Find where the given text appears and provide that cell's center as (x, y) coordinate. 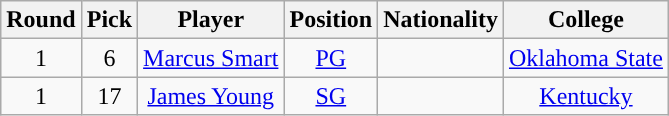
Player (211, 20)
Round (41, 20)
Position (331, 20)
Marcus Smart (211, 58)
SG (331, 96)
College (586, 20)
17 (109, 96)
Oklahoma State (586, 58)
Nationality (441, 20)
6 (109, 58)
Pick (109, 20)
PG (331, 58)
Kentucky (586, 96)
James Young (211, 96)
